Determine the (X, Y) coordinate at the center of the cell enclosing the given text.  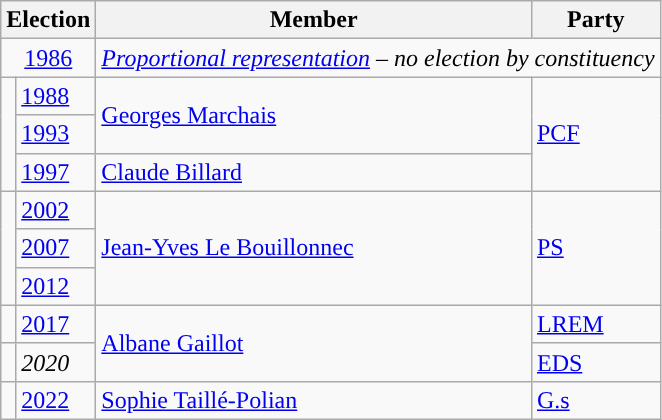
1988 (56, 96)
Jean-Yves Le Bouillonnec (314, 248)
1993 (56, 134)
Election (48, 20)
2020 (56, 362)
2017 (56, 324)
Georges Marchais (314, 115)
EDS (596, 362)
2002 (56, 210)
Sophie Taillé-Polian (314, 400)
1997 (56, 172)
Proportional representation – no election by constituency (378, 58)
Party (596, 20)
Claude Billard (314, 172)
G.s (596, 400)
2012 (56, 286)
1986 (48, 58)
LREM (596, 324)
2022 (56, 400)
Member (314, 20)
Albane Gaillot (314, 343)
2007 (56, 248)
PS (596, 248)
PCF (596, 134)
